Pinpoint the cell where the given text exists, returning its [x, y] midpoint coordinate. 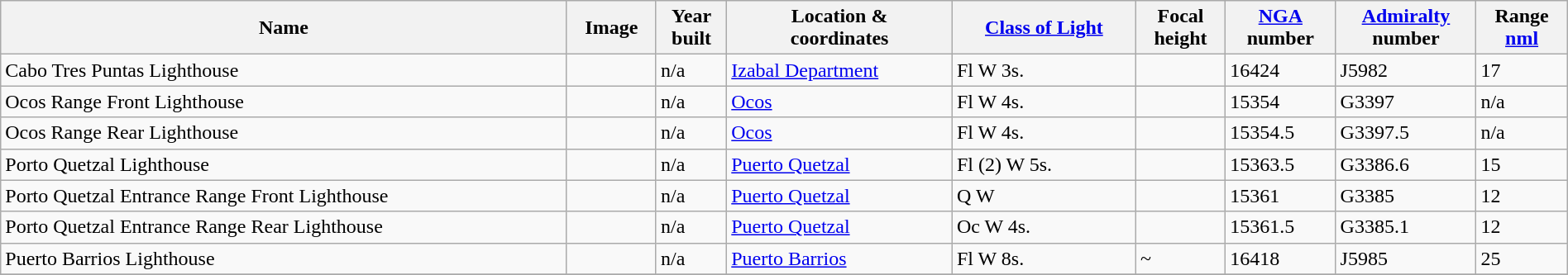
Q W [1044, 196]
Oc W 4s. [1044, 227]
Image [611, 28]
Focalheight [1180, 28]
Name [284, 28]
15361 [1280, 196]
Porto Quetzal Lighthouse [284, 164]
G3386.6 [1406, 164]
15363.5 [1280, 164]
Ocos Range Rear Lighthouse [284, 133]
Fl (2) W 5s. [1044, 164]
Ocos Range Front Lighthouse [284, 102]
G3397.5 [1406, 133]
Porto Quetzal Entrance Range Rear Lighthouse [284, 227]
G3397 [1406, 102]
~ [1180, 258]
Admiraltynumber [1406, 28]
Cabo Tres Puntas Lighthouse [284, 70]
G3385.1 [1406, 227]
Fl W 3s. [1044, 70]
Class of Light [1044, 28]
J5985 [1406, 258]
25 [1522, 258]
16418 [1280, 258]
Izabal Department [840, 70]
15354 [1280, 102]
J5982 [1406, 70]
Yearbuilt [691, 28]
Porto Quetzal Entrance Range Front Lighthouse [284, 196]
Puerto Barrios Lighthouse [284, 258]
Puerto Barrios [840, 258]
Fl W 8s. [1044, 258]
15361.5 [1280, 227]
Location &coordinates [840, 28]
Rangenml [1522, 28]
NGAnumber [1280, 28]
16424 [1280, 70]
15354.5 [1280, 133]
G3385 [1406, 196]
17 [1522, 70]
15 [1522, 164]
